Provide the (X, Y) coordinate of the cell's center where the given text is located.  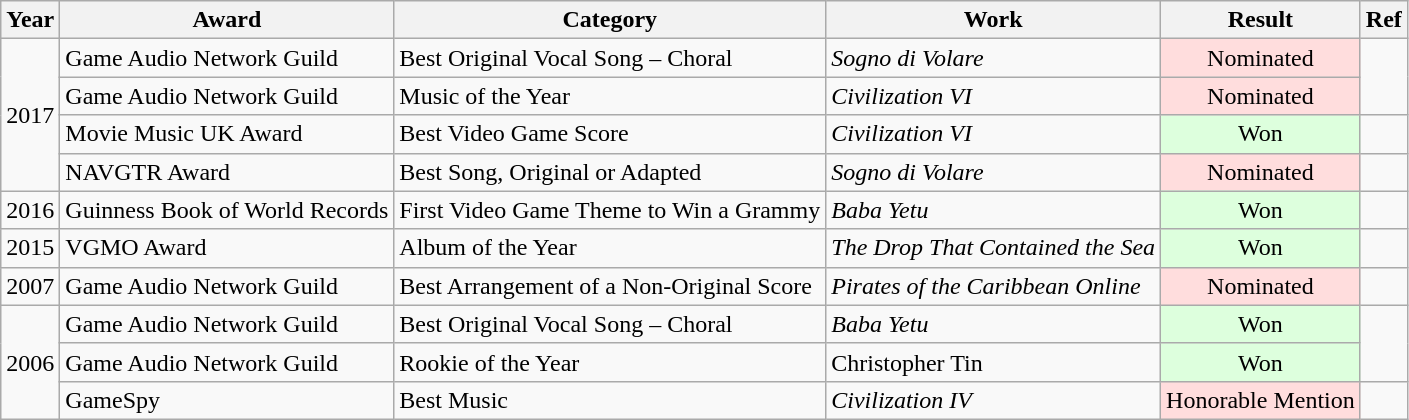
2007 (30, 286)
Album of the Year (610, 248)
2006 (30, 362)
Year (30, 20)
Movie Music UK Award (227, 134)
Result (1261, 20)
Best Arrangement of a Non-Original Score (610, 286)
First Video Game Theme to Win a Grammy (610, 210)
Best Song, Original or Adapted (610, 172)
Honorable Mention (1261, 400)
Rookie of the Year (610, 362)
Best Music (610, 400)
Best Video Game Score (610, 134)
Pirates of the Caribbean Online (994, 286)
Guinness Book of World Records (227, 210)
Ref (1384, 20)
Award (227, 20)
VGMO Award (227, 248)
NAVGTR Award (227, 172)
2015 (30, 248)
2017 (30, 115)
Music of the Year (610, 96)
GameSpy (227, 400)
Work (994, 20)
Civilization IV (994, 400)
The Drop That Contained the Sea (994, 248)
Category (610, 20)
Christopher Tin (994, 362)
2016 (30, 210)
